For the text-containing cell, return its midpoint in [X, Y] coordinate format. 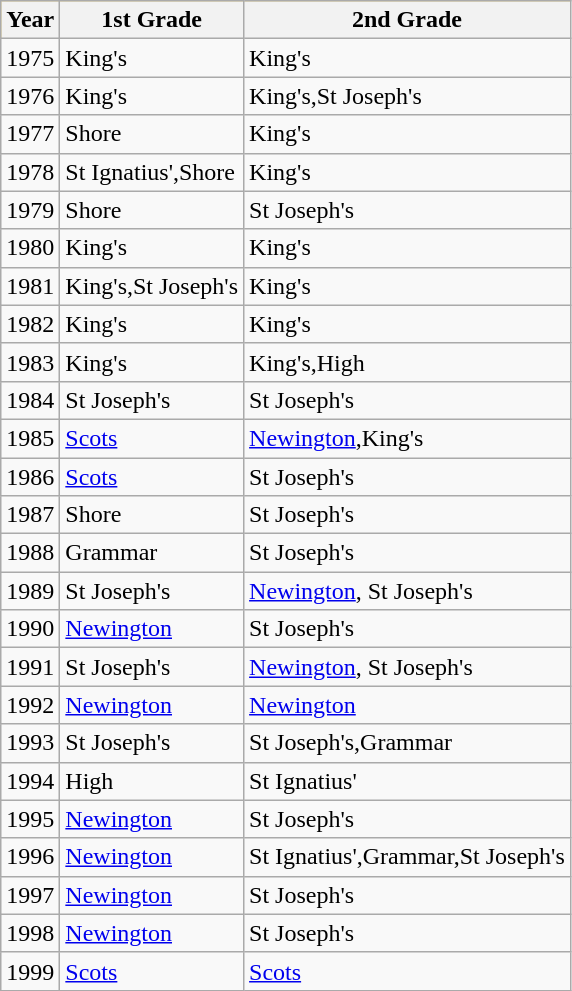
St Ignatius',Grammar,St Joseph's [408, 857]
King's,High [408, 362]
2nd Grade [408, 20]
1982 [30, 324]
1980 [30, 248]
1988 [30, 553]
St Ignatius' [408, 781]
Year [30, 20]
1999 [30, 971]
1979 [30, 210]
1994 [30, 781]
1985 [30, 438]
1991 [30, 667]
1st Grade [152, 20]
1993 [30, 743]
1983 [30, 362]
1984 [30, 400]
1996 [30, 857]
1978 [30, 172]
1990 [30, 629]
St Ignatius',Shore [152, 172]
St Joseph's,Grammar [408, 743]
1992 [30, 705]
1981 [30, 286]
Newington,King's [408, 438]
1987 [30, 515]
1976 [30, 96]
1995 [30, 819]
1977 [30, 134]
Grammar [152, 553]
1989 [30, 591]
1997 [30, 895]
1986 [30, 477]
1998 [30, 933]
1975 [30, 58]
High [152, 781]
